Return [x, y] of the center of cell containing provided text 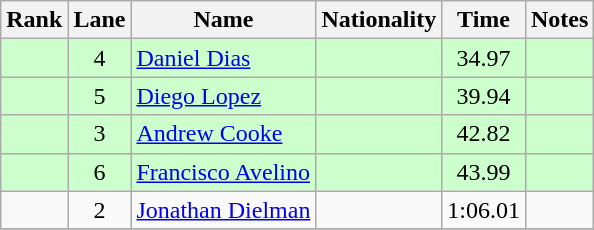
42.82 [484, 134]
Time [484, 20]
39.94 [484, 96]
1:06.01 [484, 210]
Diego Lopez [224, 96]
34.97 [484, 58]
Francisco Avelino [224, 172]
5 [100, 96]
3 [100, 134]
Nationality [379, 20]
43.99 [484, 172]
6 [100, 172]
2 [100, 210]
Rank [34, 20]
Name [224, 20]
Notes [559, 20]
4 [100, 58]
Andrew Cooke [224, 134]
Daniel Dias [224, 58]
Jonathan Dielman [224, 210]
Lane [100, 20]
